Extract the (x, y) coordinate from the center of the cell holding the provided text.  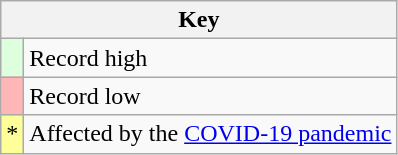
* (12, 134)
Affected by the COVID-19 pandemic (210, 134)
Record low (210, 96)
Record high (210, 58)
Key (199, 20)
